Determine the [X, Y] coordinate at the center of the cell enclosing the given text.  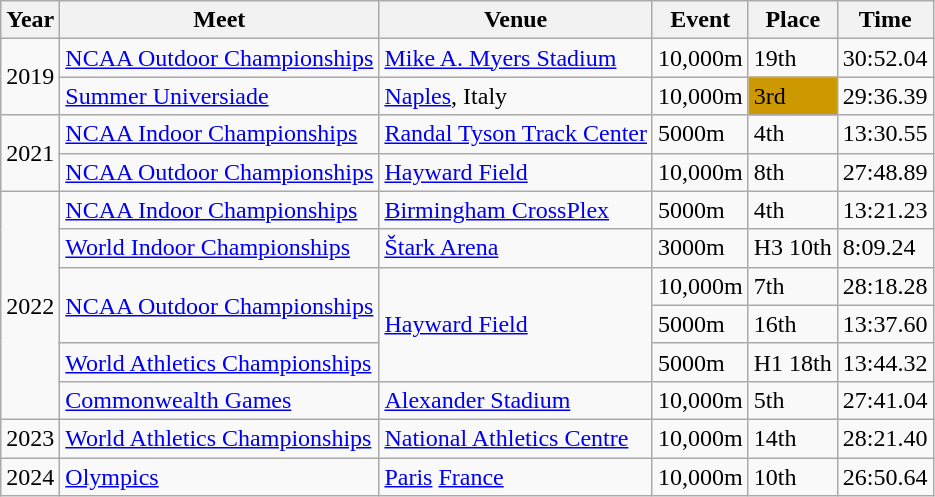
Olympics [220, 477]
14th [792, 438]
13:37.60 [885, 324]
Štark Arena [516, 248]
29:36.39 [885, 96]
World Indoor Championships [220, 248]
3000m [700, 248]
Event [700, 20]
28:21.40 [885, 438]
3rd [792, 96]
Birmingham CrossPlex [516, 210]
Year [30, 20]
2021 [30, 153]
28:18.28 [885, 286]
Summer Universiade [220, 96]
8th [792, 172]
7th [792, 286]
H3 10th [792, 248]
Meet [220, 20]
2019 [30, 77]
Naples, Italy [516, 96]
10th [792, 477]
5th [792, 400]
16th [792, 324]
H1 18th [792, 362]
Place [792, 20]
27:48.89 [885, 172]
Commonwealth Games [220, 400]
Venue [516, 20]
8:09.24 [885, 248]
19th [792, 58]
13:44.32 [885, 362]
13:30.55 [885, 134]
26:50.64 [885, 477]
Time [885, 20]
Randal Tyson Track Center [516, 134]
Paris France [516, 477]
2022 [30, 305]
2023 [30, 438]
13:21.23 [885, 210]
30:52.04 [885, 58]
Mike A. Myers Stadium [516, 58]
National Athletics Centre [516, 438]
27:41.04 [885, 400]
Alexander Stadium [516, 400]
2024 [30, 477]
